Output the [x, y] coordinate of the center of the cell containing the given text.  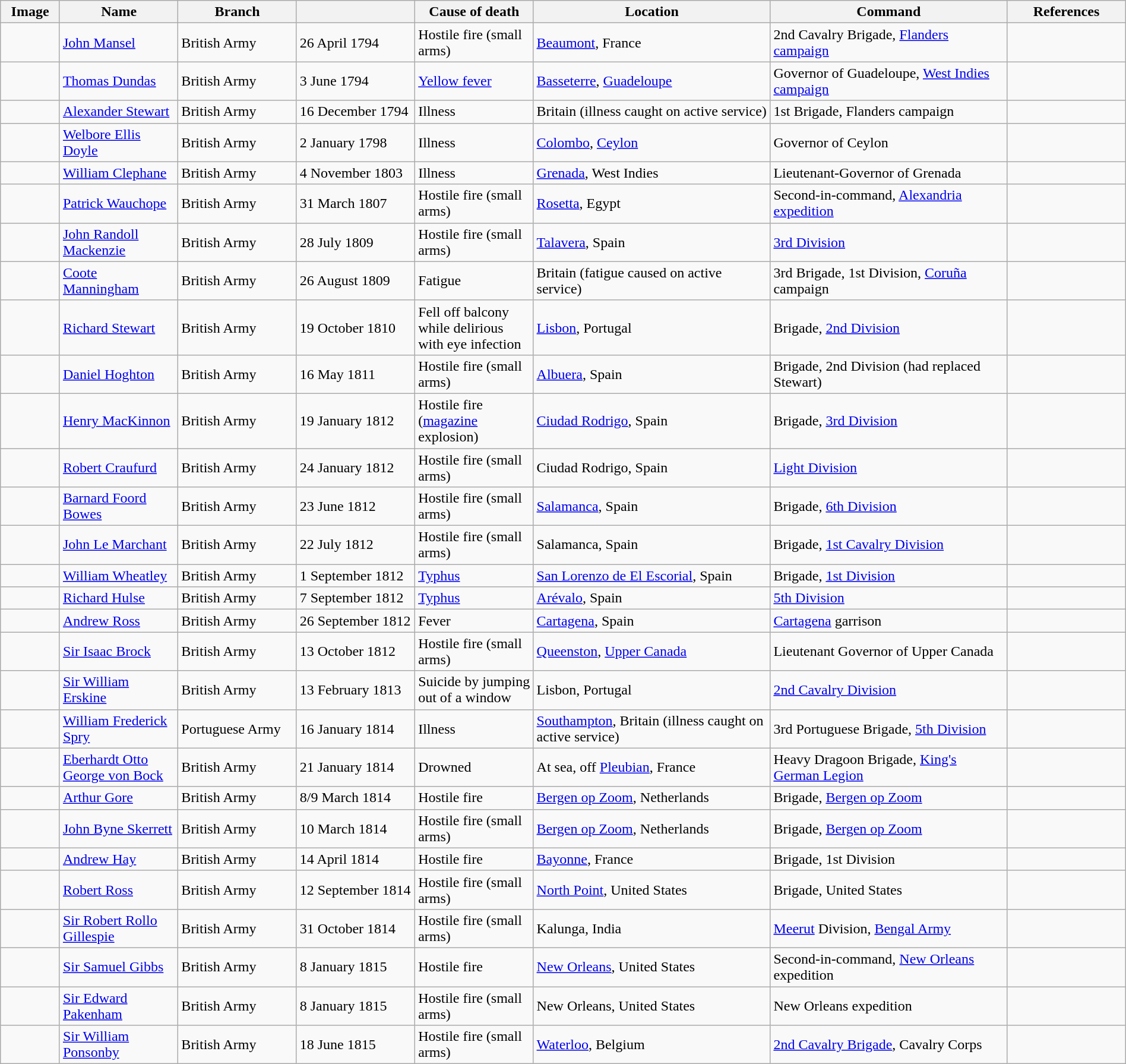
26 August 1809 [355, 280]
Brigade, 6th Division [888, 506]
Second-in-command, New Orleans expedition [888, 967]
Governor of Guadeloupe, West Indies campaign [888, 81]
Name [119, 12]
Lieutenant Governor of Upper Canada [888, 651]
Brigade, 2nd Division (had replaced Stewart) [888, 374]
Queenston, Upper Canada [652, 651]
Sir Robert Rollo Gillespie [119, 928]
Brigade, 3rd Division [888, 421]
Fell off balcony while delirious with eye infection [474, 327]
Coote Manningham [119, 280]
Barnard Foord Bowes [119, 506]
William Frederick Spry [119, 728]
References [1067, 12]
New Orleans expedition [888, 1005]
1 September 1812 [355, 576]
28 July 1809 [355, 242]
13 February 1813 [355, 690]
Talavera, Spain [652, 242]
Kalunga, India [652, 928]
Colombo, Ceylon [652, 143]
Brigade, 1st Cavalry Division [888, 545]
Andrew Ross [119, 621]
Eberhardt Otto George von Bock [119, 768]
26 April 1794 [355, 43]
Sir Samuel Gibbs [119, 967]
Image [30, 12]
Command [888, 12]
13 October 1812 [355, 651]
Sir Edward Pakenham [119, 1005]
North Point, United States [652, 890]
19 January 1812 [355, 421]
Waterloo, Belgium [652, 1044]
Location [652, 12]
2nd Cavalry Brigade, Cavalry Corps [888, 1044]
22 July 1812 [355, 545]
2 January 1798 [355, 143]
Lieutenant-Governor of Grenada [888, 173]
24 January 1812 [355, 467]
Arthur Gore [119, 798]
4 November 1803 [355, 173]
Sir Isaac Brock [119, 651]
Portuguese Army [238, 728]
John Randoll Mackenzie [119, 242]
Grenada, West Indies [652, 173]
3rd Division [888, 242]
Britain (illness caught on active service) [652, 112]
Sir William Erskine [119, 690]
Bayonne, France [652, 859]
Sir William Ponsonby [119, 1044]
John Mansel [119, 43]
3rd Brigade, 1st Division, Coruña campaign [888, 280]
26 September 1812 [355, 621]
Cause of death [474, 12]
Henry MacKinnon [119, 421]
Richard Hulse [119, 598]
3rd Portuguese Brigade, 5th Division [888, 728]
Brigade, 2nd Division [888, 327]
14 April 1814 [355, 859]
John Le Marchant [119, 545]
Suicide by jumping out of a window [474, 690]
Alexander Stewart [119, 112]
Beaumont, France [652, 43]
16 December 1794 [355, 112]
Meerut Division, Bengal Army [888, 928]
Richard Stewart [119, 327]
Rosetta, Egypt [652, 203]
8/9 March 1814 [355, 798]
31 October 1814 [355, 928]
2nd Cavalry Brigade, Flanders campaign [888, 43]
Fatigue [474, 280]
Patrick Wauchope [119, 203]
1st Brigade, Flanders campaign [888, 112]
Southampton, Britain (illness caught on active service) [652, 728]
At sea, off Pleubian, France [652, 768]
William Wheatley [119, 576]
Daniel Hoghton [119, 374]
16 January 1814 [355, 728]
Arévalo, Spain [652, 598]
San Lorenzo de El Escorial, Spain [652, 576]
Hostile fire (magazine explosion) [474, 421]
John Byne Skerrett [119, 828]
Branch [238, 12]
23 June 1812 [355, 506]
Basseterre, Guadeloupe [652, 81]
16 May 1811 [355, 374]
Robert Ross [119, 890]
Drowned [474, 768]
Second-in-command, Alexandria expedition [888, 203]
Cartagena, Spain [652, 621]
31 March 1807 [355, 203]
Brigade, United States [888, 890]
Welbore Ellis Doyle [119, 143]
Robert Craufurd [119, 467]
Governor of Ceylon [888, 143]
Britain (fatigue caused on active service) [652, 280]
5th Division [888, 598]
18 June 1815 [355, 1044]
Fever [474, 621]
Thomas Dundas [119, 81]
12 September 1814 [355, 890]
William Clephane [119, 173]
Light Division [888, 467]
Andrew Hay [119, 859]
Albuera, Spain [652, 374]
10 March 1814 [355, 828]
21 January 1814 [355, 768]
Cartagena garrison [888, 621]
19 October 1810 [355, 327]
Heavy Dragoon Brigade, King's German Legion [888, 768]
2nd Cavalry Division [888, 690]
Yellow fever [474, 81]
7 September 1812 [355, 598]
3 June 1794 [355, 81]
